Identify which cell holds the provided text, then report its (X, Y) central coordinate. 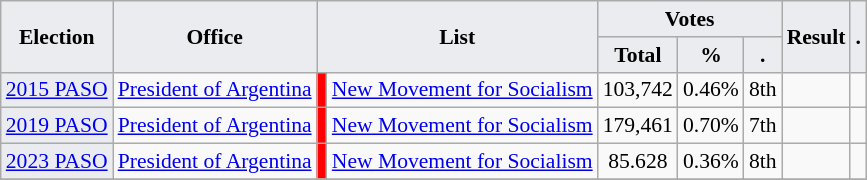
Election (57, 36)
179,461 (638, 126)
0.36% (711, 162)
% (711, 55)
0.46% (711, 90)
Votes (690, 19)
Office (215, 36)
2019 PASO (57, 126)
7th (763, 126)
0.70% (711, 126)
103,742 (638, 90)
Result (816, 36)
2023 PASO (57, 162)
List (458, 36)
2015 PASO (57, 90)
Total (638, 55)
85.628 (638, 162)
